Pinpoint the cell where the given text exists, returning its (x, y) midpoint coordinate. 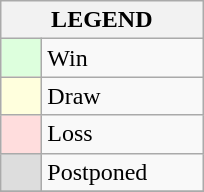
Loss (122, 134)
Postponed (122, 172)
Draw (122, 96)
LEGEND (102, 20)
Win (122, 58)
